Pinpoint the cell where the given text exists, returning its [X, Y] midpoint coordinate. 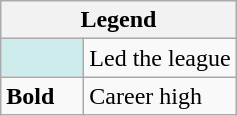
Legend [118, 20]
Bold [42, 96]
Career high [160, 96]
Led the league [160, 58]
